For the text-containing cell, return its midpoint in (x, y) coordinate format. 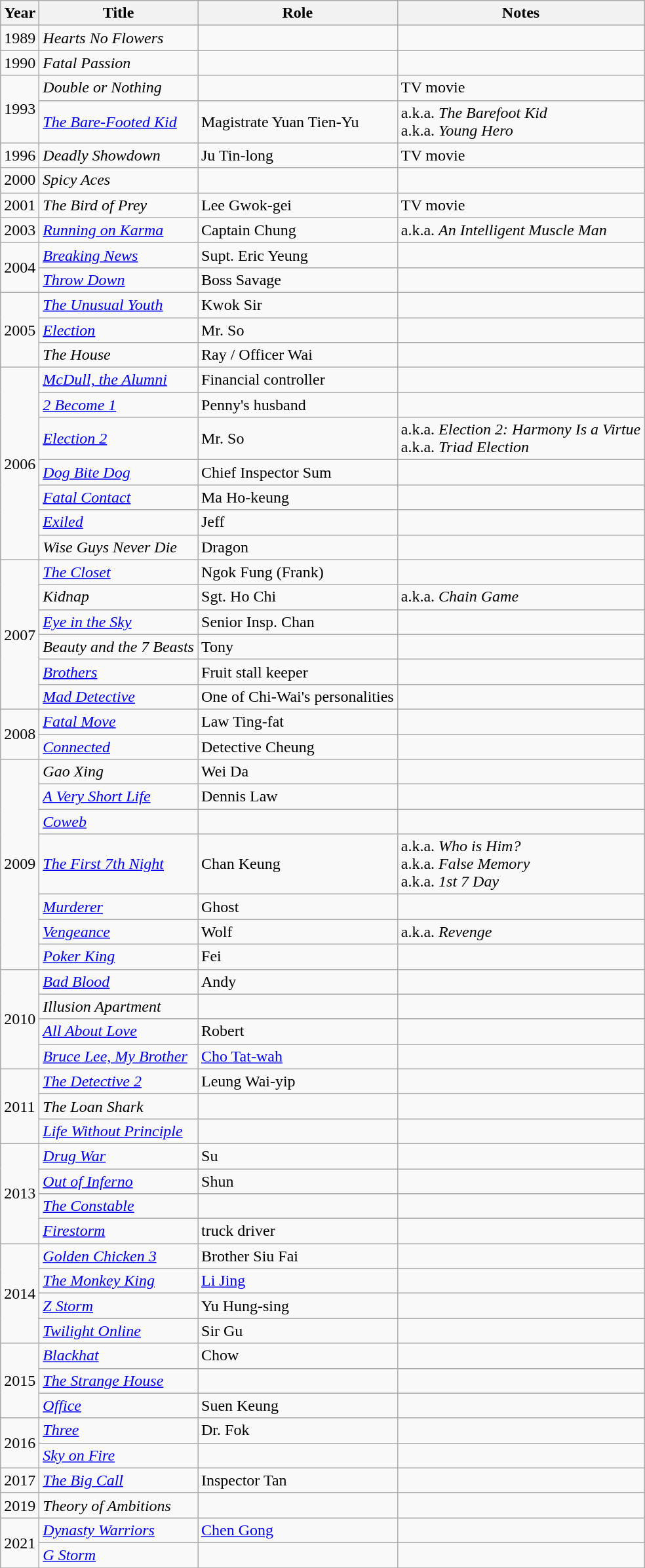
Andy (298, 982)
The First 7th Night (119, 864)
1996 (20, 155)
2003 (20, 230)
Captain Chung (298, 230)
The Monkey King (119, 1281)
Connected (119, 746)
Kidnap (119, 597)
Firestorm (119, 1231)
Suen Keung (298, 1405)
Vengeance (119, 932)
Ray / Officer Wai (298, 355)
2005 (20, 330)
Three (119, 1430)
Kwok Sir (298, 305)
Ma Ho-keung (298, 497)
Robert (298, 1031)
2 Become 1 (119, 405)
Dynasty Warriors (119, 1530)
Tony (298, 647)
Life Without Principle (119, 1131)
Chief Inspector Sum (298, 472)
Role (298, 13)
The Strange House (119, 1381)
The House (119, 355)
Fatal Passion (119, 63)
Bad Blood (119, 982)
Poker King (119, 957)
2006 (20, 464)
Notes (520, 13)
Shun (298, 1181)
The Bird of Prey (119, 205)
Wei Da (298, 772)
Year (20, 13)
2011 (20, 1106)
Election 2 (119, 439)
Magistrate Yuan Tien-Yu (298, 122)
The Big Call (119, 1480)
A Very Short Life (119, 797)
a.k.a. Chain Game (520, 597)
1989 (20, 38)
The Closet (119, 572)
2017 (20, 1480)
Dr. Fok (298, 1430)
Chan Keung (298, 864)
1993 (20, 109)
McDull, the Alumni (119, 380)
Supt. Eric Yeung (298, 255)
G Storm (119, 1555)
2013 (20, 1193)
Theory of Ambitions (119, 1505)
Yu Hung-sing (298, 1306)
Fruit stall keeper (298, 672)
Murderer (119, 907)
2004 (20, 267)
The Unusual Youth (119, 305)
All About Love (119, 1031)
Drug War (119, 1156)
Penny's husband (298, 405)
Bruce Lee, My Brother (119, 1056)
2010 (20, 1019)
Throw Down (119, 280)
2008 (20, 734)
a.k.a. An Intelligent Muscle Man (520, 230)
The Bare-Footed Kid (119, 122)
2000 (20, 180)
Spicy Aces (119, 180)
1990 (20, 63)
Dog Bite Dog (119, 472)
2014 (20, 1293)
2009 (20, 864)
a.k.a. The Barefoot Kid a.k.a. Young Hero (520, 122)
2007 (20, 634)
Beauty and the 7 Beasts (119, 647)
The Detective 2 (119, 1081)
Sir Gu (298, 1331)
Cho Tat-wah (298, 1056)
Double or Nothing (119, 88)
a.k.a. Who is Him? a.k.a. False Memory a.k.a. 1st 7 Day (520, 864)
Hearts No Flowers (119, 38)
Financial controller (298, 380)
Leung Wai-yip (298, 1081)
Dennis Law (298, 797)
2021 (20, 1542)
a.k.a. Election 2: Harmony Is a Virtue a.k.a. Triad Election (520, 439)
2015 (20, 1381)
Inspector Tan (298, 1480)
Coweb (119, 822)
Wise Guys Never Die (119, 547)
truck driver (298, 1231)
Brother Siu Fai (298, 1256)
The Constable (119, 1206)
Exiled (119, 522)
Ju Tin-long (298, 155)
Out of Inferno (119, 1181)
Running on Karma (119, 230)
Law Ting-fat (298, 721)
Title (119, 13)
a.k.a. Revenge (520, 932)
2019 (20, 1505)
Boss Savage (298, 280)
Detective Cheung (298, 746)
Chen Gong (298, 1530)
One of Chi-Wai's personalities (298, 697)
Office (119, 1405)
Wolf (298, 932)
Ghost (298, 907)
Lee Gwok-gei (298, 205)
Fatal Move (119, 721)
Li Jing (298, 1281)
Dragon (298, 547)
Golden Chicken 3 (119, 1256)
Eye in the Sky (119, 622)
Gao Xing (119, 772)
Z Storm (119, 1306)
Breaking News (119, 255)
Sky on Fire (119, 1455)
Fei (298, 957)
Mad Detective (119, 697)
Ngok Fung (Frank) (298, 572)
The Loan Shark (119, 1106)
2016 (20, 1443)
Jeff (298, 522)
Fatal Contact (119, 497)
Twilight Online (119, 1331)
Illusion Apartment (119, 1006)
Senior Insp. Chan (298, 622)
Blackhat (119, 1356)
Brothers (119, 672)
Su (298, 1156)
Sgt. Ho Chi (298, 597)
Deadly Showdown (119, 155)
2001 (20, 205)
Chow (298, 1356)
Election (119, 330)
